Return the (x, y) coordinate for the center point of the cell that contains the specified text.  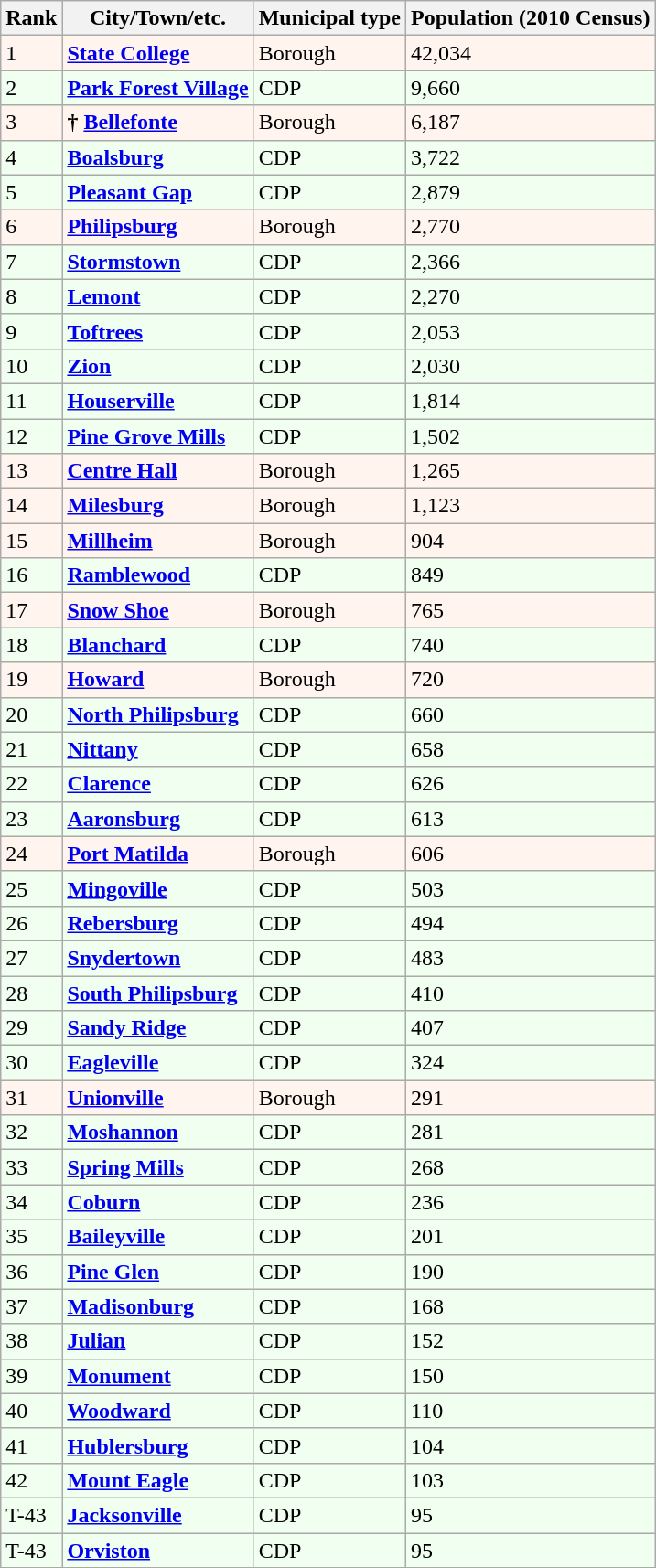
Stormstown (157, 262)
Centre Hall (157, 471)
Unionville (157, 1098)
5 (31, 192)
4 (31, 157)
14 (31, 506)
324 (531, 1063)
407 (531, 1028)
20 (31, 714)
Houserville (157, 401)
15 (31, 541)
720 (531, 680)
Pine Grove Mills (157, 436)
Toftrees (157, 331)
849 (531, 575)
2,030 (531, 366)
† Bellefonte (157, 123)
Park Forest Village (157, 88)
660 (531, 714)
Sandy Ridge (157, 1028)
42,034 (531, 53)
South Philipsburg (157, 993)
41 (31, 1445)
Snow Shoe (157, 610)
North Philipsburg (157, 714)
2 (31, 88)
17 (31, 610)
Millheim (157, 541)
Julian (157, 1341)
2,366 (531, 262)
2,270 (531, 296)
Rank (31, 18)
Madisonburg (157, 1306)
32 (31, 1133)
152 (531, 1341)
7 (31, 262)
Snydertown (157, 958)
Port Matilda (157, 854)
190 (531, 1272)
19 (31, 680)
33 (31, 1167)
Howard (157, 680)
904 (531, 541)
Aaronsburg (157, 819)
1,814 (531, 401)
Spring Mills (157, 1167)
606 (531, 854)
40 (31, 1411)
6 (31, 227)
494 (531, 923)
39 (31, 1376)
Population (2010 Census) (531, 18)
658 (531, 749)
150 (531, 1376)
Pine Glen (157, 1272)
613 (531, 819)
2,053 (531, 331)
291 (531, 1098)
3 (31, 123)
Mount Eagle (157, 1480)
483 (531, 958)
281 (531, 1133)
Milesburg (157, 506)
Zion (157, 366)
12 (31, 436)
3,722 (531, 157)
Coburn (157, 1202)
268 (531, 1167)
22 (31, 784)
28 (31, 993)
626 (531, 784)
Clarence (157, 784)
110 (531, 1411)
Ramblewood (157, 575)
Moshannon (157, 1133)
1,265 (531, 471)
6,187 (531, 123)
8 (31, 296)
1,123 (531, 506)
Eagleville (157, 1063)
35 (31, 1237)
Jacksonville (157, 1515)
38 (31, 1341)
503 (531, 888)
23 (31, 819)
410 (531, 993)
Rebersburg (157, 923)
Orviston (157, 1551)
Nittany (157, 749)
City/Town/etc. (157, 18)
2,879 (531, 192)
236 (531, 1202)
168 (531, 1306)
34 (31, 1202)
11 (31, 401)
26 (31, 923)
Lemont (157, 296)
9,660 (531, 88)
9 (31, 331)
Blanchard (157, 645)
Hublersburg (157, 1445)
Mingoville (157, 888)
Woodward (157, 1411)
State College (157, 53)
201 (531, 1237)
103 (531, 1480)
Boalsburg (157, 157)
37 (31, 1306)
16 (31, 575)
1,502 (531, 436)
18 (31, 645)
740 (531, 645)
Baileyville (157, 1237)
42 (31, 1480)
31 (31, 1098)
Pleasant Gap (157, 192)
2,770 (531, 227)
765 (531, 610)
Municipal type (329, 18)
1 (31, 53)
27 (31, 958)
36 (31, 1272)
21 (31, 749)
25 (31, 888)
104 (531, 1445)
10 (31, 366)
30 (31, 1063)
29 (31, 1028)
24 (31, 854)
Monument (157, 1376)
13 (31, 471)
Philipsburg (157, 227)
